Search for the cell housing the specified text and yield its (X, Y) center coordinate. 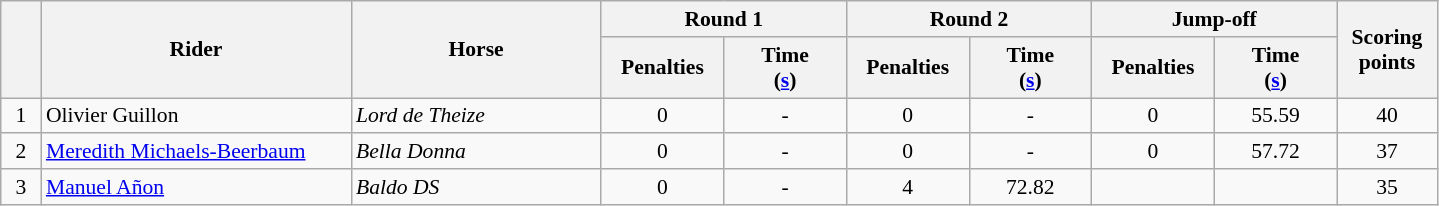
Olivier Guillon (196, 116)
Horse (476, 50)
Bella Donna (476, 152)
35 (1387, 187)
1 (21, 116)
Lord de Theize (476, 116)
4 (908, 187)
55.59 (1276, 116)
Scoringpoints (1387, 50)
37 (1387, 152)
2 (21, 152)
Manuel Añon (196, 187)
72.82 (1030, 187)
Baldo DS (476, 187)
Rider (196, 50)
Meredith Michaels-Beerbaum (196, 152)
Round 2 (968, 19)
Jump-off (1214, 19)
40 (1387, 116)
Round 1 (724, 19)
57.72 (1276, 152)
3 (21, 187)
